Extract the [X, Y] coordinate from the center of the cell holding the provided text.  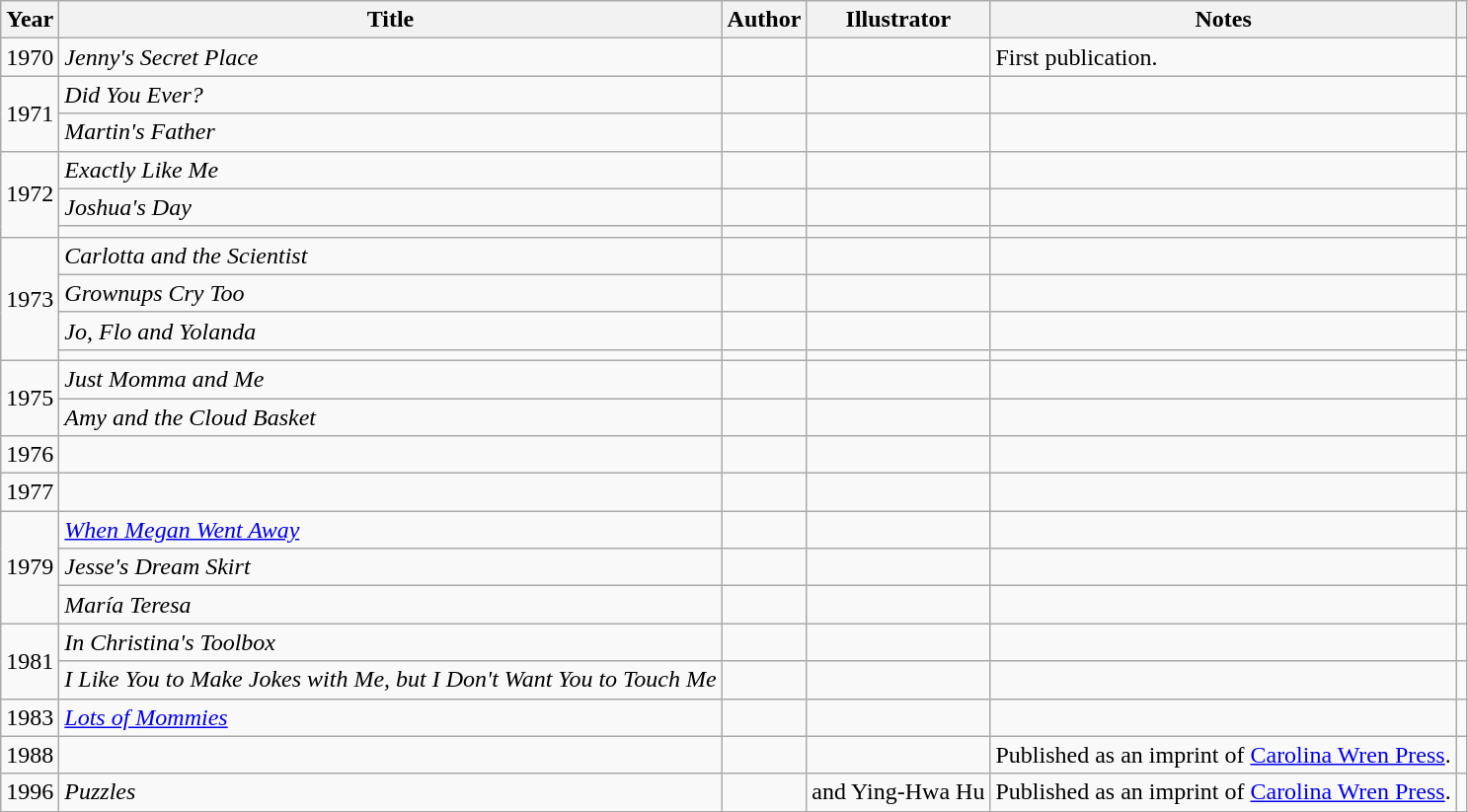
Grownups Cry Too [391, 293]
Notes [1223, 20]
and Ying-Hwa Hu [898, 792]
1976 [30, 455]
Title [391, 20]
Amy and the Cloud Basket [391, 417]
Did You Ever? [391, 95]
Puzzles [391, 792]
Jesse's Dream Skirt [391, 567]
1970 [30, 57]
Jo, Flo and Yolanda [391, 331]
1996 [30, 792]
Jenny's Secret Place [391, 57]
Author [764, 20]
When Megan Went Away [391, 530]
1971 [30, 113]
1983 [30, 717]
Martin's Father [391, 132]
First publication. [1223, 57]
1975 [30, 398]
1977 [30, 492]
Exactly Like Me [391, 170]
1988 [30, 755]
I Like You to Make Jokes with Me, but I Don't Want You to Touch Me [391, 680]
1979 [30, 567]
Carlotta and the Scientist [391, 256]
Illustrator [898, 20]
1981 [30, 661]
Just Momma and Me [391, 379]
In Christina's Toolbox [391, 642]
Lots of Mommies [391, 717]
Joshua's Day [391, 207]
1972 [30, 193]
Year [30, 20]
María Teresa [391, 605]
1973 [30, 298]
